Extract the (X, Y) coordinate from the center of the cell holding the provided text.  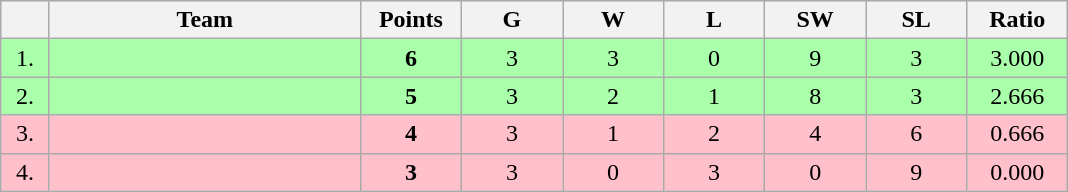
SW (816, 20)
5 (410, 96)
Ratio (1018, 20)
1. (26, 58)
SL (916, 20)
L (714, 20)
8 (816, 96)
Points (410, 20)
2.666 (1018, 96)
Team (204, 20)
3. (26, 134)
0.666 (1018, 134)
G (512, 20)
2. (26, 96)
3.000 (1018, 58)
W (612, 20)
4. (26, 172)
0.000 (1018, 172)
